From the cell containing the given text, extract its center point as (x, y) coordinate. 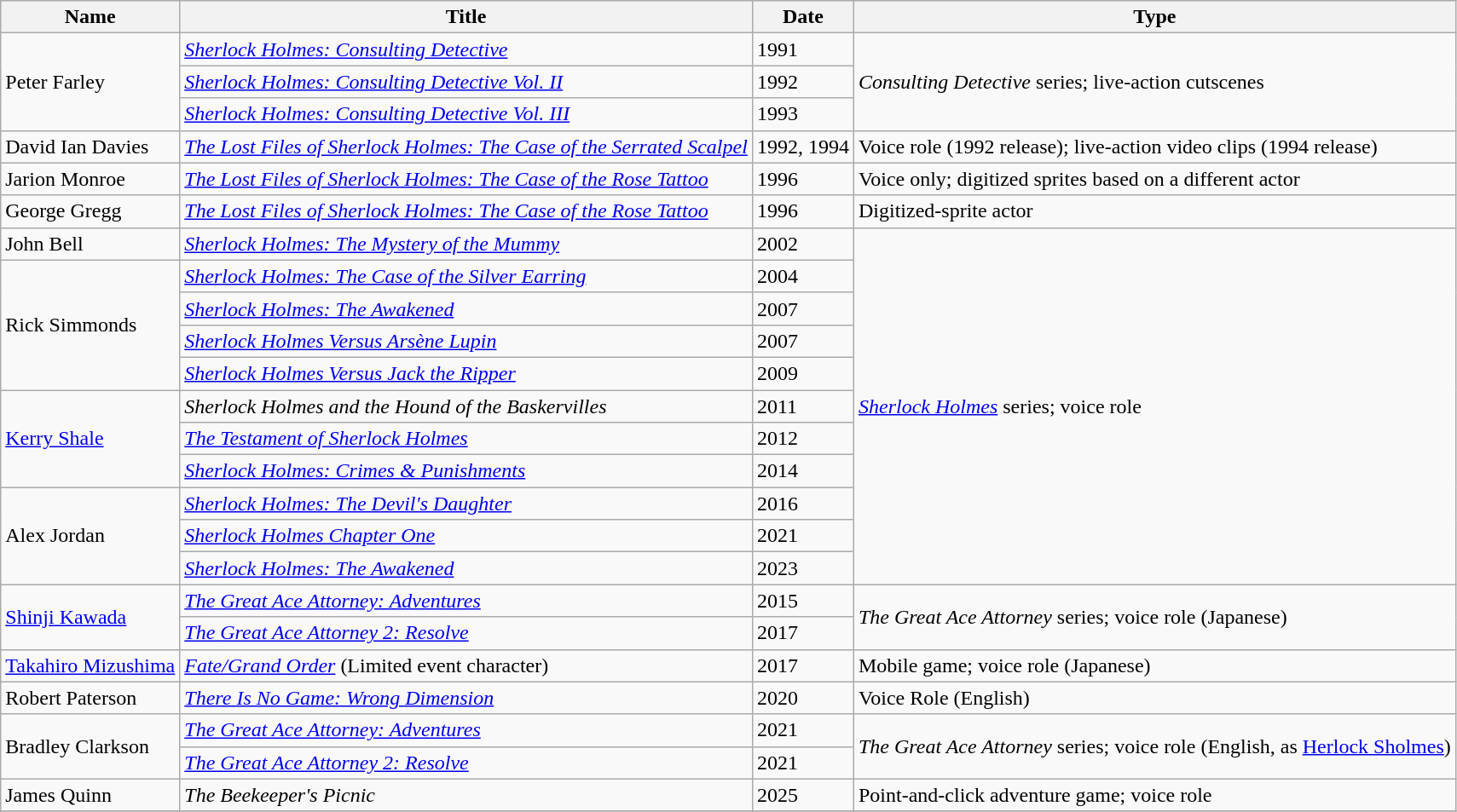
Robert Paterson (90, 698)
Sherlock Holmes and the Hound of the Baskervilles (466, 406)
Sherlock Holmes Chapter One (466, 536)
Mobile game; voice role (Japanese) (1154, 665)
1992, 1994 (803, 147)
2023 (803, 568)
1991 (803, 49)
Name (90, 17)
John Bell (90, 244)
Date (803, 17)
Rick Simmonds (90, 325)
Takahiro Mizushima (90, 665)
Sherlock Holmes Versus Jack the Ripper (466, 373)
Sherlock Holmes: The Devil's Daughter (466, 504)
Voice only; digitized sprites based on a different actor (1154, 179)
Bradley Clarkson (90, 746)
Type (1154, 17)
Jarion Monroe (90, 179)
2004 (803, 276)
2015 (803, 601)
Sherlock Holmes series; voice role (1154, 406)
David Ian Davies (90, 147)
Kerry Shale (90, 439)
George Gregg (90, 211)
Sherlock Holmes Versus Arsène Lupin (466, 341)
1993 (803, 114)
Title (466, 17)
2016 (803, 504)
2014 (803, 471)
Peter Farley (90, 82)
The Great Ace Attorney series; voice role (Japanese) (1154, 617)
2009 (803, 373)
Consulting Detective series; live-action cutscenes (1154, 82)
The Testament of Sherlock Holmes (466, 439)
Sherlock Holmes: Consulting Detective Vol. II (466, 82)
Sherlock Holmes: Crimes & Punishments (466, 471)
James Quinn (90, 795)
Shinji Kawada (90, 617)
2025 (803, 795)
Sherlock Holmes: The Case of the Silver Earring (466, 276)
The Beekeeper's Picnic (466, 795)
The Lost Files of Sherlock Holmes: The Case of the Serrated Scalpel (466, 147)
2002 (803, 244)
1992 (803, 82)
Voice role (1992 release); live-action video clips (1994 release) (1154, 147)
2011 (803, 406)
Sherlock Holmes: Consulting Detective Vol. III (466, 114)
Point-and-click adventure game; voice role (1154, 795)
Fate/Grand Order (Limited event character) (466, 665)
Digitized-sprite actor (1154, 211)
Sherlock Holmes: The Mystery of the Mummy (466, 244)
The Great Ace Attorney series; voice role (English, as Herlock Sholmes) (1154, 746)
Alex Jordan (90, 536)
Voice Role (English) (1154, 698)
2020 (803, 698)
Sherlock Holmes: Consulting Detective (466, 49)
2012 (803, 439)
There Is No Game: Wrong Dimension (466, 698)
